Output the [X, Y] coordinate of the center of the cell containing the given text.  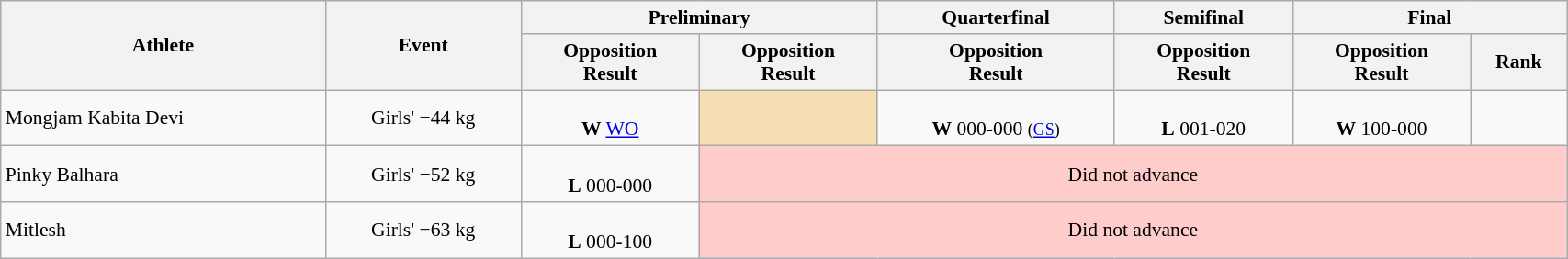
W WO [610, 118]
L 001-020 [1203, 118]
Mitlesh [164, 230]
Pinky Balhara [164, 175]
W 000-000 (GS) [996, 118]
Event [423, 46]
Rank [1519, 62]
Final [1429, 17]
Girls' −52 kg [423, 175]
Girls' −44 kg [423, 118]
Mongjam Kabita Devi [164, 118]
Athlete [164, 46]
Semifinal [1203, 17]
L 000-100 [610, 230]
L 000-000 [610, 175]
W 100-000 [1382, 118]
Quarterfinal [996, 17]
Preliminary [699, 17]
Girls' −63 kg [423, 230]
